Identify which cell holds the provided text, then report its (X, Y) central coordinate. 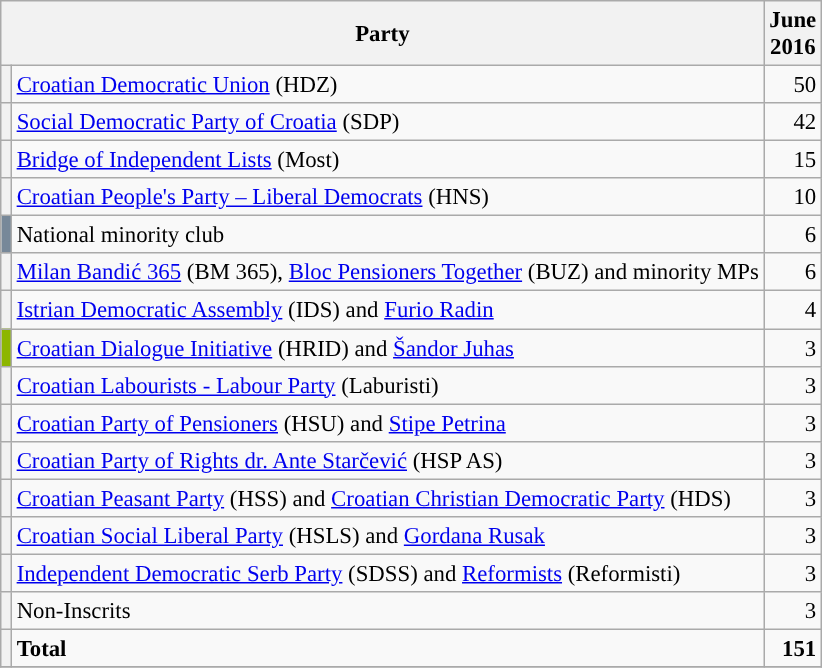
10 (792, 197)
Independent Democratic Serb Party (SDSS) and Reformists (Reformisti) (388, 573)
Total (388, 648)
Croatian Democratic Union (HDZ) (388, 85)
42 (792, 122)
Bridge of Independent Lists (Most) (388, 160)
Social Democratic Party of Croatia (SDP) (388, 122)
Istrian Democratic Assembly (IDS) and Furio Radin (388, 310)
Croatian Party of Rights dr. Ante Starčević (HSP AS) (388, 460)
Croatian Dialogue Initiative (HRID) and Šandor Juhas (388, 348)
Croatian Social Liberal Party (HSLS) and Gordana Rusak (388, 536)
Milan Bandić 365 (BM 365), Bloc Pensioners Together (BUZ) and minority MPs (388, 273)
15 (792, 160)
Croatian Peasant Party (HSS) and Croatian Christian Democratic Party (HDS) (388, 498)
June 2016 (792, 34)
Croatian Labourists - Labour Party (Laburisti) (388, 385)
National minority club (388, 235)
Party (382, 34)
Croatian People's Party – Liberal Democrats (HNS) (388, 197)
Croatian Party of Pensioners (HSU) and Stipe Petrina (388, 423)
4 (792, 310)
50 (792, 85)
Non-Inscrits (388, 611)
151 (792, 648)
